Scan for the cell matching the given text and deliver its (X, Y) coordinate at center. 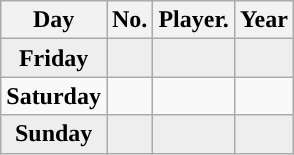
Year (264, 20)
Day (54, 20)
Player. (194, 20)
No. (129, 20)
Saturday (54, 96)
Friday (54, 58)
Sunday (54, 134)
